Extract the (x, y) coordinate from the center of the cell holding the provided text.  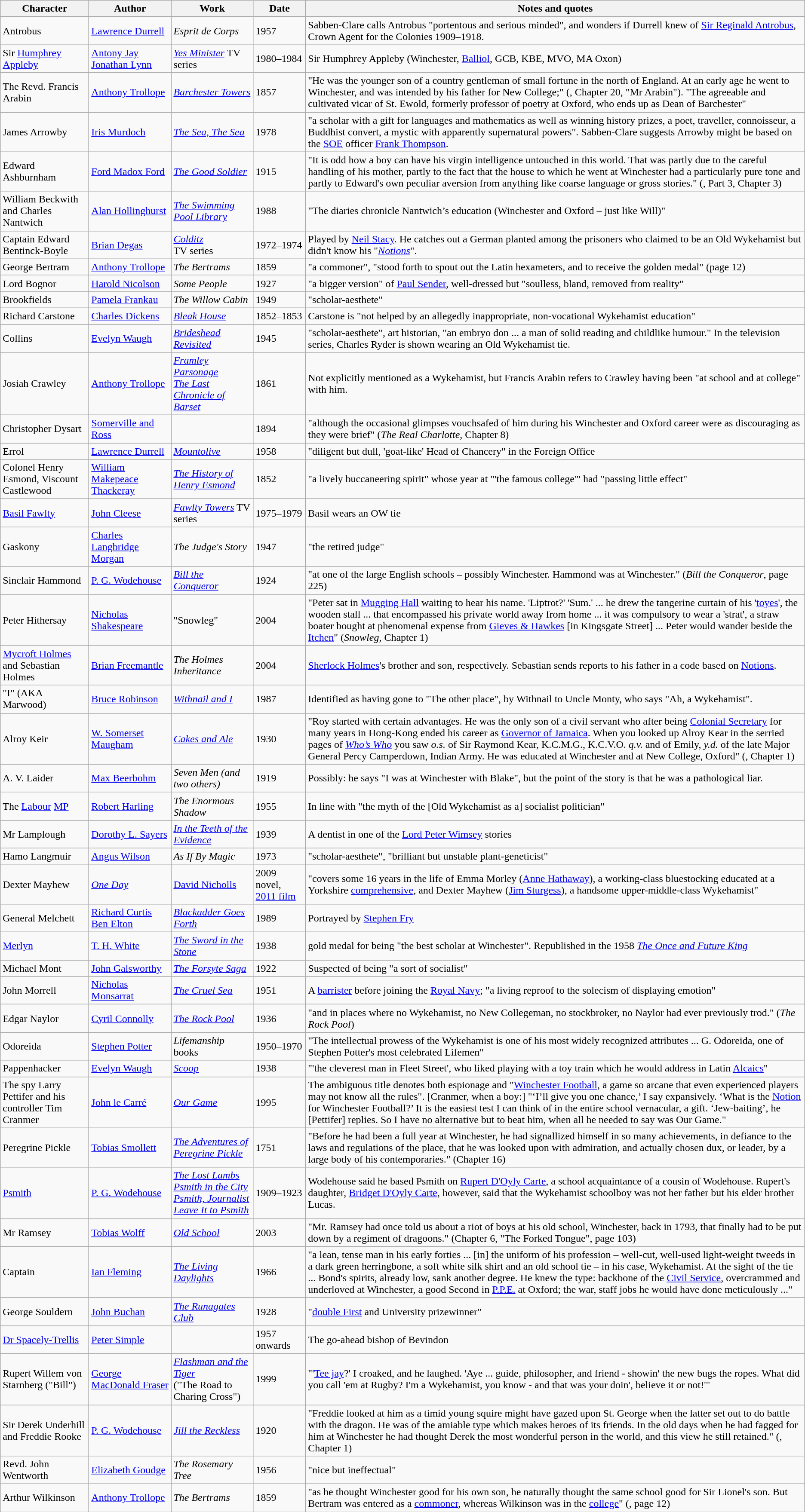
ColditzTV series (212, 245)
Peter Simple (130, 1339)
Alan Hollinghurst (130, 211)
Yes Minister TV series (212, 58)
1945 (280, 338)
1973 (280, 856)
Mycroft Holmes and Sebastian Holmes (45, 665)
1852–1853 (280, 316)
Gaskony (45, 547)
James Arrowby (45, 132)
1972–1974 (280, 245)
"scholar-aesthete", "brilliant but unstable plant-geneticist" (555, 856)
Ian Fleming (130, 1272)
Basil Fawlty (45, 513)
Brian Degas (130, 245)
Captain (45, 1272)
"and in places where no Wykehamist, no New Collegeman, no stockbroker, no Naylor had ever previously trod." (The Rock Pool) (555, 1019)
Nicholas Shakespeare (130, 620)
Sir Humphrey Appleby (Winchester, Balliol, GCB, KBE, MVO, MA Oxon) (555, 58)
Lifemanship books (212, 1046)
Basil wears an OW tie (555, 513)
1894 (280, 429)
1857 (280, 92)
Revd. John Wentworth (45, 1470)
1995 (280, 1102)
1966 (280, 1272)
Josiah Crawley (45, 384)
1978 (280, 132)
The Rock Pool (212, 1019)
Our Game (212, 1102)
Errol (45, 451)
George Souldern (45, 1312)
Psmith (45, 1193)
Blackadder Goes Forth (212, 918)
Carstone is "not helped by an allegedly inappropriate, non-vocational Wykehamist education" (555, 316)
1951 (280, 990)
Suspected of being "a sort of socialist" (555, 968)
2003 (280, 1233)
1987 (280, 699)
The Holmes Inheritance (212, 665)
William Makepeace Thackeray (130, 479)
John Cleese (130, 513)
T. H. White (130, 946)
The Living Daylights (212, 1272)
1751 (280, 1148)
General Melchett (45, 918)
1924 (280, 580)
"at one of the large English schools – possibly Winchester. Hammond was at Winchester." (Bill the Conqueror, page 225) (555, 580)
"I" (AKA Marwood) (45, 699)
The Lost LambsPsmith in the CityPsmith, JournalistLeave It to Psmith (212, 1193)
Notes and quotes (555, 9)
Sinclair Hammond (45, 580)
The Adventures of Peregrine Pickle (212, 1148)
John Buchan (130, 1312)
Sir Humphrey Appleby (45, 58)
Character (45, 9)
Withnail and I (212, 699)
Iris Murdoch (130, 132)
Jill the Reckless (212, 1430)
Edward Ashburnham (45, 171)
1936 (280, 1019)
Tobias Wolff (130, 1233)
George MacDonald Fraser (130, 1379)
Fawlty Towers TV series (212, 513)
Robert Harling (130, 806)
Sir Derek Underhilland Freddie Rooke (45, 1430)
1928 (280, 1312)
Dorothy L. Sayers (130, 834)
1957 (280, 31)
Richard CurtisBen Elton (130, 918)
Antony JayJonathan Lynn (130, 58)
Christopher Dysart (45, 429)
Mountolive (212, 451)
1947 (280, 547)
Played by Neil Stacy. He catches out a German planted among the prisoners who claimed to be an Old Wykehamist but didn't know his "Notions". (555, 245)
Bill the Conqueror (212, 580)
Odoreida (45, 1046)
George Bertram (45, 267)
John Galsworthy (130, 968)
1975–1979 (280, 513)
Brian Freemantle (130, 665)
Identified as having gone to "The other place", by Withnail to Uncle Monty, who says "Ah, a Wykehamist". (555, 699)
The Swimming Pool Library (212, 211)
Framley ParsonageThe Last Chronicle of Barset (212, 384)
The Runagates Club (212, 1312)
Edgar Naylor (45, 1019)
The Forsyte Saga (212, 968)
The Sword in the Stone (212, 946)
Possibly: he says "I was at Winchester with Blake", but the point of the story is that he was a pathological liar. (555, 778)
In line with "the myth of the [Old Wykehamist as a] socialist politician" (555, 806)
Tobias Smollett (130, 1148)
Bruce Robinson (130, 699)
One Day (130, 885)
The Rosemary Tree (212, 1470)
Brookfields (45, 300)
Dr Spacely-Trellis (45, 1339)
John le Carré (130, 1102)
"nice but ineffectual" (555, 1470)
The Good Soldier (212, 171)
1922 (280, 968)
The Enormous Shadow (212, 806)
The Labour MP (45, 806)
Merlyn (45, 946)
1861 (280, 384)
Seven Men (and two others) (212, 778)
Scoop (212, 1068)
Lord Bognor (45, 283)
Antrobus (45, 31)
Arthur Wilkinson (45, 1498)
Portrayed by Stephen Fry (555, 918)
1988 (280, 211)
The History of Henry Esmond (212, 479)
Alroy Keir (45, 738)
David Nicholls (212, 885)
Rupert Willem von Starnberg ("Bill") (45, 1379)
Cyril Connolly (130, 1019)
Pappenhacker (45, 1068)
A barrister before joining the Royal Navy; "a living reproof to the solecism of displaying emotion" (555, 990)
The Judge's Story (212, 547)
1927 (280, 283)
Peregrine Pickle (45, 1148)
Angus Wilson (130, 856)
Charles Langbridge Morgan (130, 547)
1915 (280, 171)
"a bigger version" of Paul Sender, well-dressed but "soulless, bland, removed from reality" (555, 283)
The Willow Cabin (212, 300)
Sherlock Holmes's brother and son, respectively. Sebastian sends reports to his father in a code based on Notions. (555, 665)
Captain Edward Bentinck-Boyle (45, 245)
1930 (280, 738)
Barchester Towers (212, 92)
Max Beerbohm (130, 778)
Colonel Henry Esmond, Viscount Castlewood (45, 479)
Pamela Frankau (130, 300)
Somerville and Ross (130, 429)
1957 onwards (280, 1339)
Date (280, 9)
The Cruel Sea (212, 990)
Work (212, 9)
Michael Mont (45, 968)
Author (130, 9)
Brideshead Revisited (212, 338)
Cakes and Ale (212, 738)
1919 (280, 778)
"a lively buccaneering spirit" whose year at "'the famous college'" had "passing little effect" (555, 479)
Ford Madox Ford (130, 171)
Collins (45, 338)
Mr Ramsey (45, 1233)
W. Somerset Maugham (130, 738)
Charles Dickens (130, 316)
In the Teeth of the Evidence (212, 834)
"the retired judge" (555, 547)
A. V. Laider (45, 778)
A dentist in one of the Lord Peter Wimsey stories (555, 834)
"The diaries chronicle Nantwich’s education (Winchester and Oxford – just like Will)" (555, 211)
1950–1970 (280, 1046)
As If By Magic (212, 856)
Stephen Potter (130, 1046)
"'the cleverest man in Fleet Street', who liked playing with a toy train which he would address in Latin Alcaics" (555, 1068)
1980–1984 (280, 58)
Elizabeth Goudge (130, 1470)
The spy Larry Pettifer and his controller Tim Cranmer (45, 1102)
Some People (212, 283)
Richard Carstone (45, 316)
The Revd. Francis Arabin (45, 92)
1989 (280, 918)
Peter Hithersay (45, 620)
Dexter Mayhew (45, 885)
"Snowleg" (212, 620)
1956 (280, 1470)
Bleak House (212, 316)
Mr Lamplough (45, 834)
The Sea, The Sea (212, 132)
Nicholas Monsarrat (130, 990)
1909–1923 (280, 1193)
1958 (280, 451)
1949 (280, 300)
Flashman and the Tiger("The Road to Charing Cross") (212, 1379)
1920 (280, 1430)
1999 (280, 1379)
1852 (280, 479)
"diligent but dull, 'goat-like' Head of Chancery" in the Foreign Office (555, 451)
Not explicitly mentioned as a Wykehamist, but Francis Arabin refers to Crawley having been "at school and at college" with him. (555, 384)
William Beckwithand Charles Nantwich (45, 211)
2009 novel, 2011 film (280, 885)
"double First and University prizewinner" (555, 1312)
"a commoner", "stood forth to spout out the Latin hexameters, and to receive the golden medal" (page 12) (555, 267)
1955 (280, 806)
gold medal for being "the best scholar at Winchester". Republished in the 1958 The Once and Future King (555, 946)
Hamo Langmuir (45, 856)
The go-ahead bishop of Bevindon (555, 1339)
John Morrell (45, 990)
Harold Nicolson (130, 283)
"scholar-aesthete" (555, 300)
Old School (212, 1233)
Esprit de Corps (212, 31)
1939 (280, 834)
